Capture the cell that displays the provided text and extract its [x, y] central coordinate. 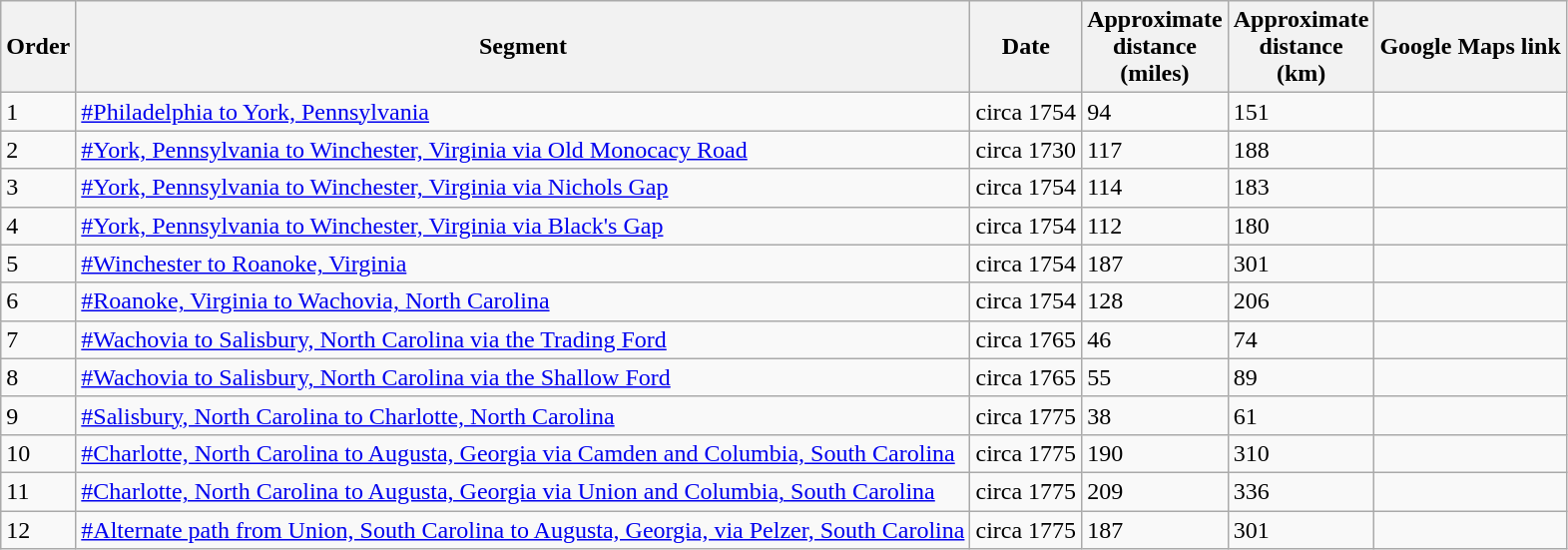
#Wachovia to Salisbury, North Carolina via the Shallow Ford [523, 377]
117 [1156, 150]
#Alternate path from Union, South Carolina to Augusta, Georgia, via Pelzer, South Carolina [523, 530]
74 [1302, 339]
12 [38, 530]
336 [1302, 491]
112 [1156, 226]
8 [38, 377]
circa 1730 [1026, 150]
Segment [523, 47]
4 [38, 226]
38 [1156, 415]
46 [1156, 339]
55 [1156, 377]
89 [1302, 377]
Approximatedistance(miles) [1156, 47]
94 [1156, 112]
Approximatedistance(km) [1302, 47]
#Charlotte, North Carolina to Augusta, Georgia via Camden and Columbia, South Carolina [523, 453]
180 [1302, 226]
7 [38, 339]
310 [1302, 453]
188 [1302, 150]
#Salisbury, North Carolina to Charlotte, North Carolina [523, 415]
#Philadelphia to York, Pennsylvania [523, 112]
#Charlotte, North Carolina to Augusta, Georgia via Union and Columbia, South Carolina [523, 491]
190 [1156, 453]
3 [38, 188]
Order [38, 47]
#Winchester to Roanoke, Virginia [523, 264]
Google Maps link [1470, 47]
128 [1156, 301]
Date [1026, 47]
5 [38, 264]
#Roanoke, Virginia to Wachovia, North Carolina [523, 301]
1 [38, 112]
#Wachovia to Salisbury, North Carolina via the Trading Ford [523, 339]
2 [38, 150]
#York, Pennsylvania to Winchester, Virginia via Nichols Gap [523, 188]
#York, Pennsylvania to Winchester, Virginia via Black's Gap [523, 226]
#York, Pennsylvania to Winchester, Virginia via Old Monocacy Road [523, 150]
183 [1302, 188]
9 [38, 415]
11 [38, 491]
151 [1302, 112]
10 [38, 453]
114 [1156, 188]
206 [1302, 301]
61 [1302, 415]
6 [38, 301]
209 [1156, 491]
